From the cell containing the given text, extract its center point as (X, Y) coordinate. 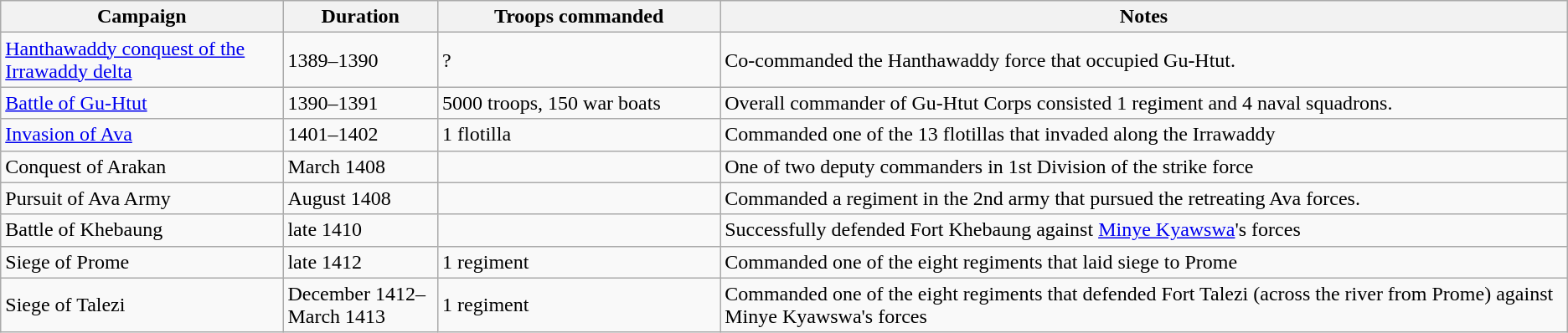
Conquest of Arakan (142, 166)
? (580, 60)
Duration (360, 17)
1401–1402 (360, 135)
Commanded one of the eight regiments that defended Fort Talezi (across the river from Prome) against Minye Kyawswa's forces (1144, 305)
Commanded one of the eight regiments that laid siege to Prome (1144, 262)
Commanded one of the 13 flotillas that invaded along the Irrawaddy (1144, 135)
1 flotilla (580, 135)
August 1408 (360, 198)
Siege of Talezi (142, 305)
late 1412 (360, 262)
Pursuit of Ava Army (142, 198)
Battle of Gu-Htut (142, 103)
Commanded a regiment in the 2nd army that pursued the retreating Ava forces. (1144, 198)
Battle of Khebaung (142, 230)
One of two deputy commanders in 1st Division of the strike force (1144, 166)
Siege of Prome (142, 262)
1389–1390 (360, 60)
5000 troops, 150 war boats (580, 103)
Co-commanded the Hanthawaddy force that occupied Gu-Htut. (1144, 60)
Troops commanded (580, 17)
December 1412–March 1413 (360, 305)
Notes (1144, 17)
late 1410 (360, 230)
Successfully defended Fort Khebaung against Minye Kyawswa's forces (1144, 230)
1390–1391 (360, 103)
March 1408 (360, 166)
Hanthawaddy conquest of the Irrawaddy delta (142, 60)
Overall commander of Gu-Htut Corps consisted 1 regiment and 4 naval squadrons. (1144, 103)
Campaign (142, 17)
Invasion of Ava (142, 135)
